Determine the (X, Y) coordinate at the center of the cell enclosing the given text.  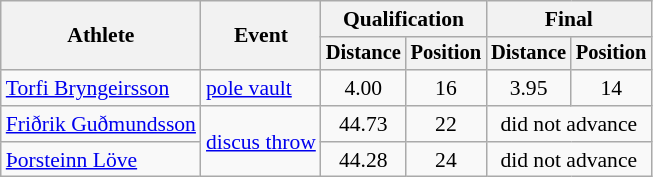
did not advance (568, 124)
Athlete (101, 36)
Qualification (404, 19)
discus throw (261, 142)
Final (568, 19)
Event (261, 36)
Torfi Bryngeirsson (101, 88)
3.95 (528, 88)
22 (446, 124)
pole vault (261, 88)
Friðrik Guðmundsson (101, 124)
44.73 (364, 124)
16 (446, 88)
4.00 (364, 88)
14 (611, 88)
